Find where the given text appears and provide that cell's center as (x, y) coordinate. 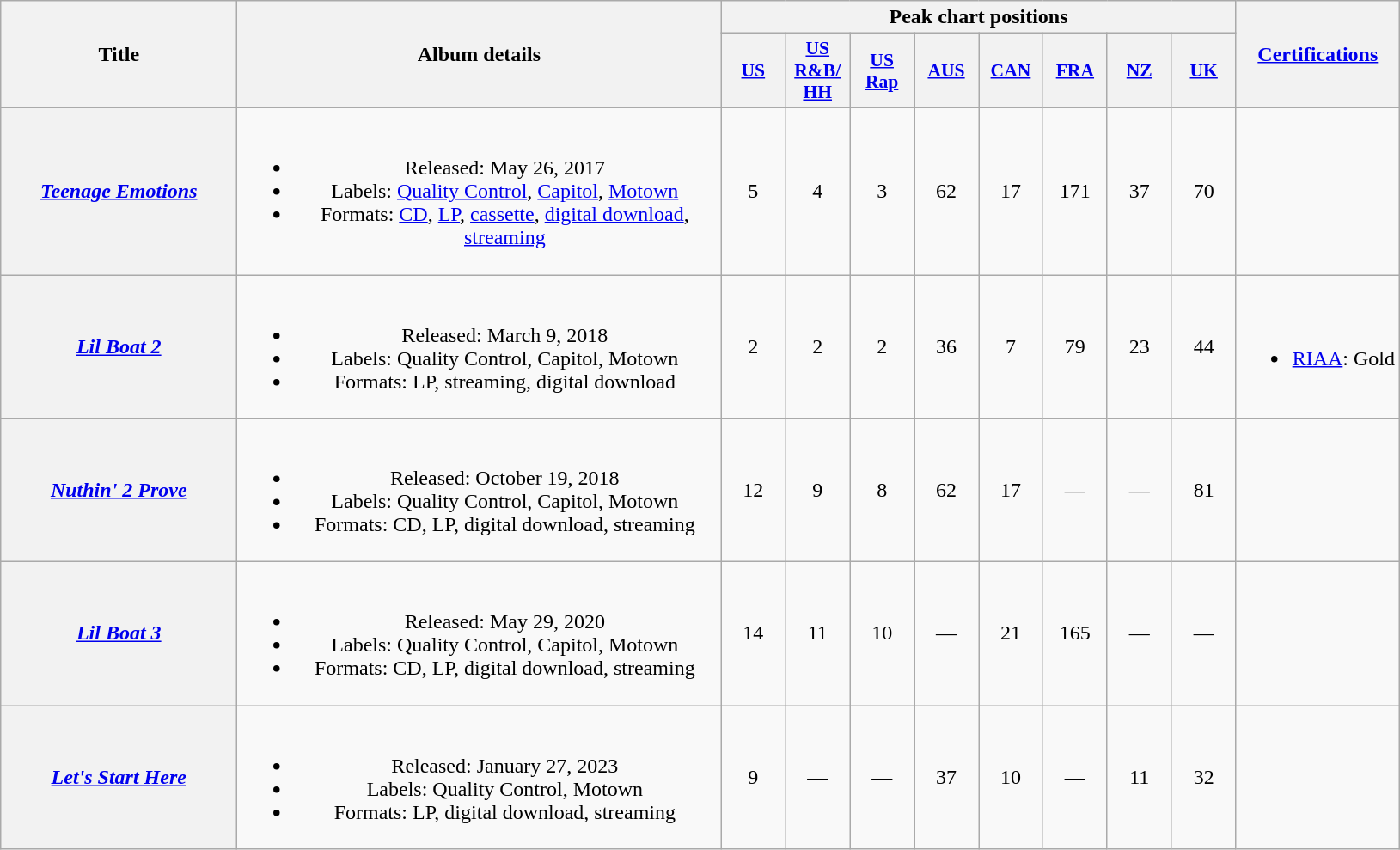
CAN (1011, 70)
8 (882, 490)
5 (753, 191)
7 (1011, 347)
Lil Boat 2 (119, 347)
12 (753, 490)
4 (818, 191)
23 (1140, 347)
Released: May 26, 2017Labels: Quality Control, Capitol, MotownFormats: CD, LP, cassette, digital download, streaming (480, 191)
Released: May 29, 2020Labels: Quality Control, Capitol, MotownFormats: CD, LP, digital download, streaming (480, 634)
Certifications (1317, 55)
70 (1203, 191)
44 (1203, 347)
Title (119, 55)
Peak chart positions (978, 17)
Released: October 19, 2018Labels: Quality Control, Capitol, MotownFormats: CD, LP, digital download, streaming (480, 490)
14 (753, 634)
US Rap (882, 70)
Nuthin' 2 Prove (119, 490)
21 (1011, 634)
Released: January 27, 2023Labels: Quality Control, MotownFormats: LP, digital download, streaming (480, 777)
32 (1203, 777)
3 (882, 191)
79 (1074, 347)
Lil Boat 3 (119, 634)
UK (1203, 70)
171 (1074, 191)
US (753, 70)
Let's Start Here (119, 777)
NZ (1140, 70)
RIAA: Gold (1317, 347)
Album details (480, 55)
165 (1074, 634)
Released: March 9, 2018Labels: Quality Control, Capitol, MotownFormats: LP, streaming, digital download (480, 347)
36 (947, 347)
USR&B/HH (818, 70)
FRA (1074, 70)
AUS (947, 70)
81 (1203, 490)
Teenage Emotions (119, 191)
